Provide the (x, y) coordinate of the cell's center where the given text is located.  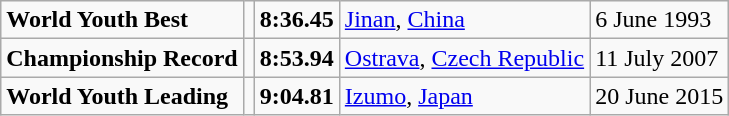
8:53.94 (296, 58)
Ostrava, Czech Republic (464, 58)
Championship Record (122, 58)
20 June 2015 (660, 96)
11 July 2007 (660, 58)
6 June 1993 (660, 20)
9:04.81 (296, 96)
8:36.45 (296, 20)
World Youth Best (122, 20)
World Youth Leading (122, 96)
Izumo, Japan (464, 96)
Jinan, China (464, 20)
